Provide the [X, Y] coordinate of the cell's center where the given text is located.  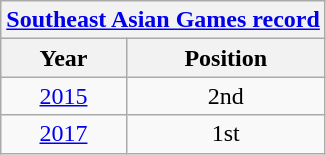
2nd [226, 96]
1st [226, 134]
2017 [64, 134]
Position [226, 58]
Southeast Asian Games record [164, 20]
Year [64, 58]
2015 [64, 96]
